For the text-containing cell, return its midpoint in (x, y) coordinate format. 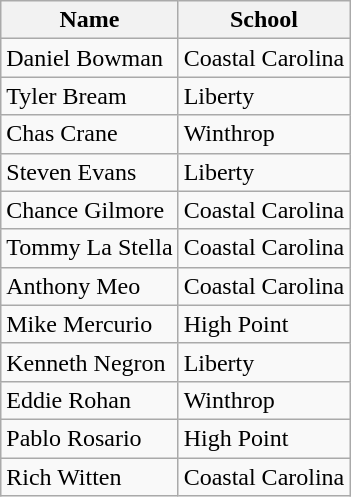
Rich Witten (90, 477)
Anthony Meo (90, 286)
Chance Gilmore (90, 210)
Kenneth Negron (90, 362)
Steven Evans (90, 172)
Tyler Bream (90, 96)
Pablo Rosario (90, 438)
Daniel Bowman (90, 58)
School (264, 20)
Name (90, 20)
Tommy La Stella (90, 248)
Mike Mercurio (90, 324)
Eddie Rohan (90, 400)
Chas Crane (90, 134)
